Locate the cell with the specified text and output its (X, Y) center coordinate. 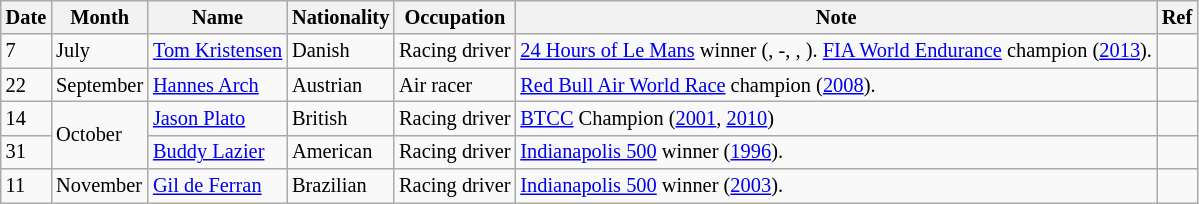
September (100, 85)
Note (836, 17)
October (100, 134)
Brazilian (340, 186)
Buddy Lazier (218, 152)
Indianapolis 500 winner (2003). (836, 186)
Nationality (340, 17)
24 Hours of Le Mans winner (, -, , ). FIA World Endurance champion (2013). (836, 51)
July (100, 51)
Tom Kristensen (218, 51)
Jason Plato (218, 118)
Ref (1177, 17)
November (100, 186)
Gil de Ferran (218, 186)
22 (26, 85)
Date (26, 17)
Indianapolis 500 winner (1996). (836, 152)
Air racer (454, 85)
Month (100, 17)
Red Bull Air World Race champion (2008). (836, 85)
Hannes Arch (218, 85)
7 (26, 51)
14 (26, 118)
British (340, 118)
31 (26, 152)
11 (26, 186)
Austrian (340, 85)
BTCC Champion (2001, 2010) (836, 118)
Danish (340, 51)
Occupation (454, 17)
Name (218, 17)
American (340, 152)
